Scan for the cell matching the given text and deliver its (x, y) coordinate at center. 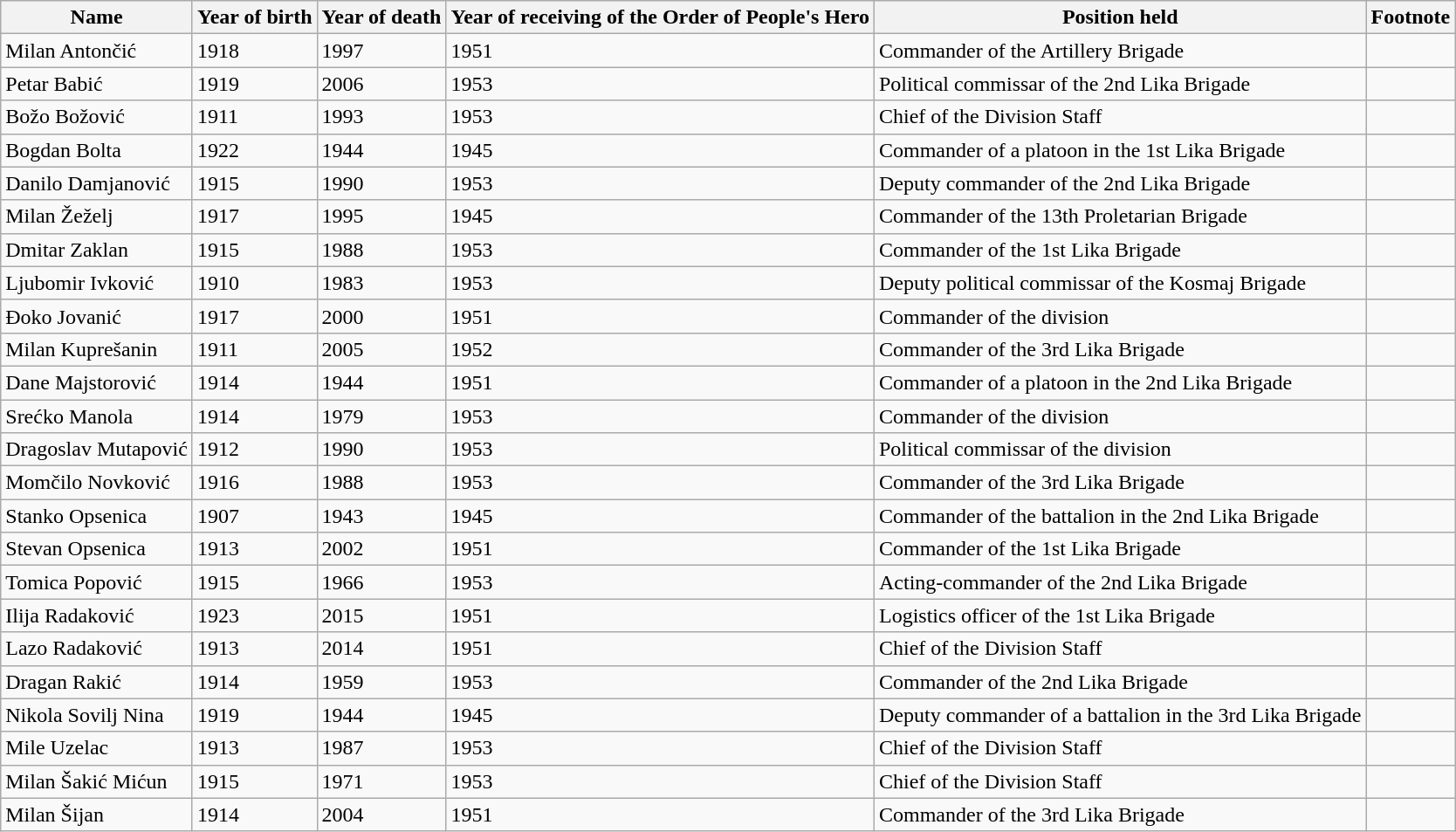
1910 (255, 283)
Danilo Damjanović (97, 183)
Bogdan Bolta (97, 150)
Political commissar of the 2nd Lika Brigade (1120, 84)
2005 (381, 349)
Commander of a platoon in the 2nd Lika Brigade (1120, 382)
Milan Kuprešanin (97, 349)
1987 (381, 748)
1916 (255, 483)
Stevan Opsenica (97, 549)
1943 (381, 516)
Political commissar of the division (1120, 450)
Milan Žeželj (97, 217)
1966 (381, 582)
Logistics officer of the 1st Lika Brigade (1120, 615)
1912 (255, 450)
Dragoslav Mutapović (97, 450)
1993 (381, 117)
Božo Božović (97, 117)
Deputy commander of a battalion in the 3rd Lika Brigade (1120, 715)
Deputy commander of the 2nd Lika Brigade (1120, 183)
Mile Uzelac (97, 748)
1983 (381, 283)
Commander of the battalion in the 2nd Lika Brigade (1120, 516)
Position held (1120, 17)
1959 (381, 682)
1923 (255, 615)
Đoko Jovanić (97, 316)
1918 (255, 51)
Dmitar Zaklan (97, 250)
1997 (381, 51)
Srećko Manola (97, 416)
Milan Šakić Mićun (97, 781)
Tomica Popović (97, 582)
2015 (381, 615)
1922 (255, 150)
2014 (381, 649)
Acting-commander of the 2nd Lika Brigade (1120, 582)
1952 (660, 349)
Milan Antončić (97, 51)
Name (97, 17)
2004 (381, 815)
Commander of the 2nd Lika Brigade (1120, 682)
Milan Šijan (97, 815)
Ilija Radaković (97, 615)
Nikola Sovilj Nina (97, 715)
Ljubomir Ivković (97, 283)
1907 (255, 516)
Dane Majstorović (97, 382)
Commander of the Artillery Brigade (1120, 51)
Footnote (1411, 17)
Petar Babić (97, 84)
2006 (381, 84)
2002 (381, 549)
Commander of a platoon in the 1st Lika Brigade (1120, 150)
Deputy political commissar of the Kosmaj Brigade (1120, 283)
Lazo Radaković (97, 649)
1971 (381, 781)
Momčilo Novković (97, 483)
1979 (381, 416)
Dragan Rakić (97, 682)
1995 (381, 217)
Year of receiving of the Order of People's Hero (660, 17)
Year of death (381, 17)
Stanko Opsenica (97, 516)
Year of birth (255, 17)
2000 (381, 316)
Commander of the 13th Proletarian Brigade (1120, 217)
